Pinpoint the cell where the given text exists, returning its (X, Y) midpoint coordinate. 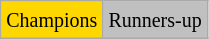
Runners-up (155, 20)
Champions (52, 20)
